Detect which cell encompasses the target text, then output its (X, Y) center coordinate. 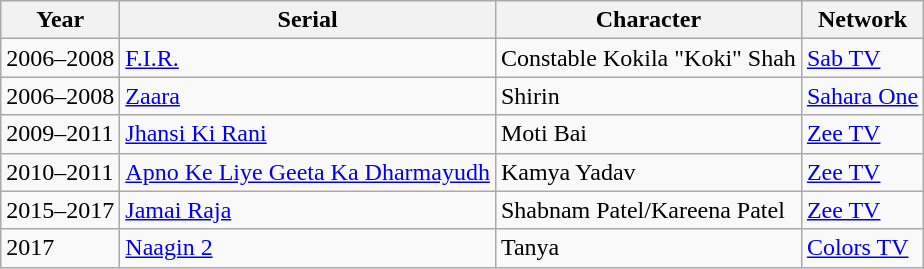
2015–2017 (60, 210)
Network (862, 20)
2010–2011 (60, 172)
Apno Ke Liye Geeta Ka Dharmayudh (308, 172)
Year (60, 20)
Colors TV (862, 248)
Jhansi Ki Rani (308, 134)
Naagin 2 (308, 248)
Moti Bai (648, 134)
Jamai Raja (308, 210)
Sahara One (862, 96)
Zaara (308, 96)
Kamya Yadav (648, 172)
Constable Kokila "Koki" Shah (648, 58)
F.I.R. (308, 58)
2009–2011 (60, 134)
2017 (60, 248)
Shabnam Patel/Kareena Patel (648, 210)
Shirin (648, 96)
Tanya (648, 248)
Character (648, 20)
Sab TV (862, 58)
Serial (308, 20)
